Determine the [X, Y] coordinate at the center of the cell enclosing the given text.  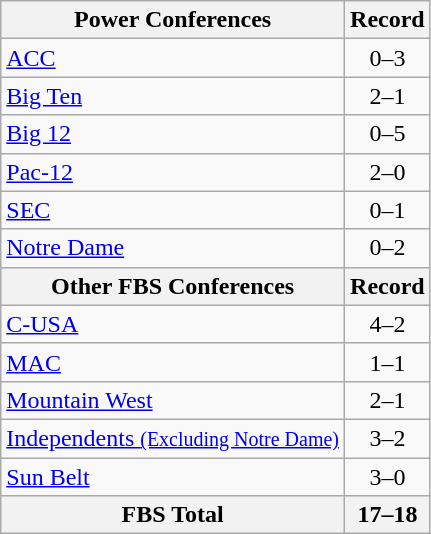
3–0 [388, 477]
4–2 [388, 324]
C-USA [173, 324]
0–2 [388, 248]
0–5 [388, 134]
0–1 [388, 210]
Power Conferences [173, 20]
0–3 [388, 58]
Independents (Excluding Notre Dame) [173, 438]
17–18 [388, 515]
Big 12 [173, 134]
Notre Dame [173, 248]
Mountain West [173, 400]
3–2 [388, 438]
Other FBS Conferences [173, 286]
1–1 [388, 362]
Pac-12 [173, 172]
Sun Belt [173, 477]
ACC [173, 58]
MAC [173, 362]
FBS Total [173, 515]
Big Ten [173, 96]
2–0 [388, 172]
SEC [173, 210]
